Detect which cell encompasses the target text, then output its [X, Y] center coordinate. 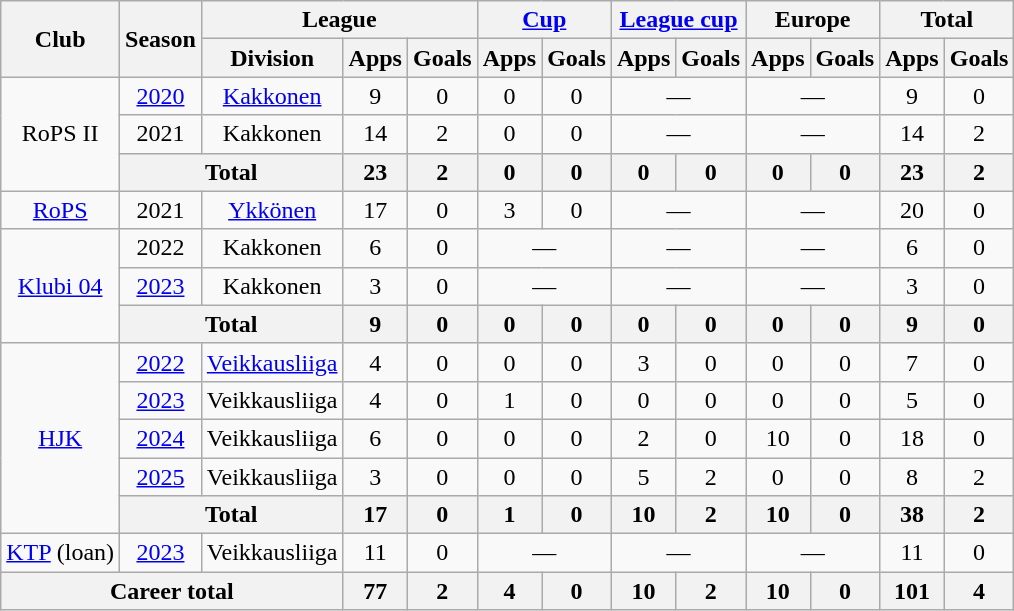
2025 [161, 477]
KTP (loan) [60, 553]
Klubi 04 [60, 286]
7 [912, 362]
League [339, 20]
18 [912, 438]
Ykkönen [272, 210]
77 [375, 591]
Career total [172, 591]
2024 [161, 438]
38 [912, 515]
8 [912, 477]
20 [912, 210]
HJK [60, 438]
RoPS II [60, 134]
Division [272, 58]
2020 [161, 96]
Cup [544, 20]
League cup [678, 20]
Europe [813, 20]
101 [912, 591]
Club [60, 39]
RoPS [60, 210]
Season [161, 39]
